Identify which cell holds the provided text, then report its [x, y] central coordinate. 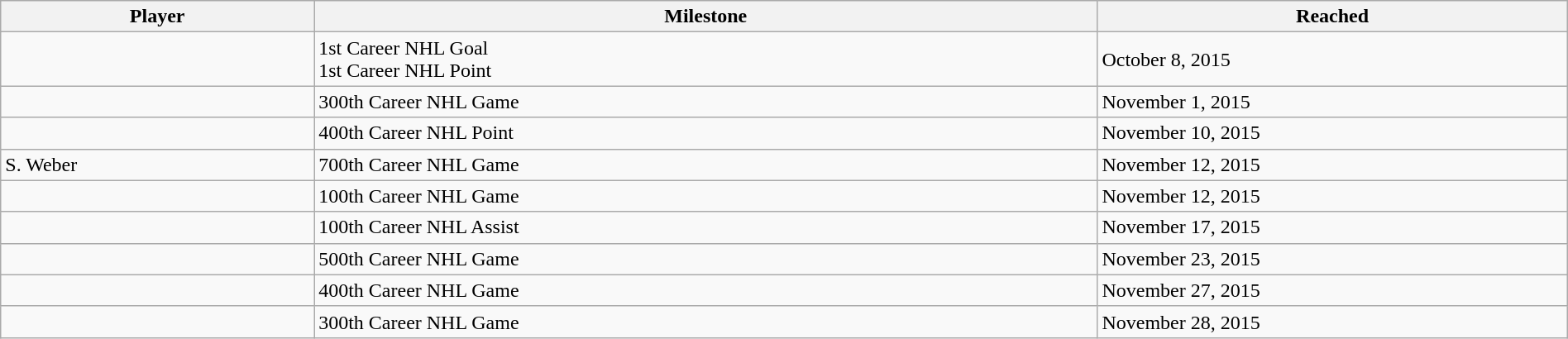
November 17, 2015 [1332, 227]
November 27, 2015 [1332, 290]
100th Career NHL Assist [706, 227]
100th Career NHL Game [706, 196]
Player [157, 17]
Reached [1332, 17]
S. Weber [157, 165]
November 1, 2015 [1332, 102]
November 10, 2015 [1332, 133]
400th Career NHL Point [706, 133]
November 28, 2015 [1332, 322]
November 23, 2015 [1332, 259]
500th Career NHL Game [706, 259]
1st Career NHL Goal1st Career NHL Point [706, 60]
Milestone [706, 17]
October 8, 2015 [1332, 60]
400th Career NHL Game [706, 290]
700th Career NHL Game [706, 165]
